From the cell containing the given text, extract its center point as (x, y) coordinate. 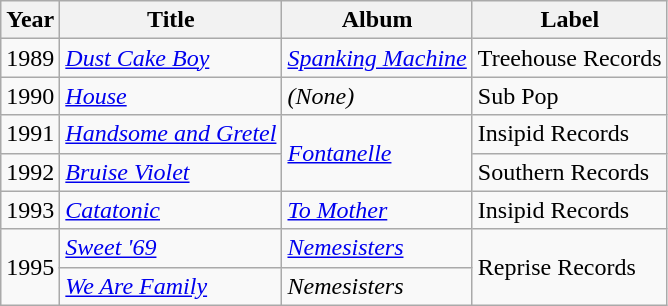
Treehouse Records (570, 58)
(None) (377, 96)
House (171, 96)
To Mother (377, 210)
Label (570, 20)
Title (171, 20)
We Are Family (171, 286)
Catatonic (171, 210)
Southern Records (570, 172)
Sub Pop (570, 96)
1993 (30, 210)
1989 (30, 58)
Dust Cake Boy (171, 58)
1995 (30, 267)
1992 (30, 172)
Fontanelle (377, 153)
Sweet '69 (171, 248)
Album (377, 20)
Year (30, 20)
1991 (30, 134)
1990 (30, 96)
Reprise Records (570, 267)
Handsome and Gretel (171, 134)
Bruise Violet (171, 172)
Spanking Machine (377, 58)
